Provide the (x, y) coordinate of the cell's center where the given text is located.  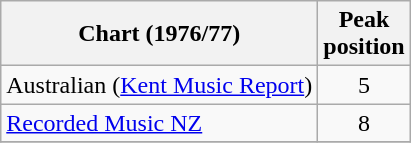
Chart (1976/77) (160, 34)
Australian (Kent Music Report) (160, 85)
8 (364, 123)
5 (364, 85)
Peakposition (364, 34)
Recorded Music NZ (160, 123)
